Identify which cell holds the provided text, then report its [x, y] central coordinate. 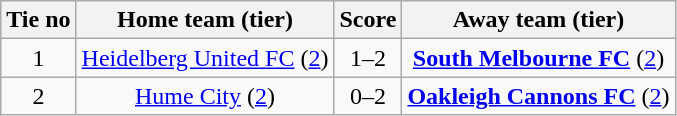
Tie no [38, 20]
1 [38, 58]
0–2 [368, 96]
2 [38, 96]
Home team (tier) [205, 20]
1–2 [368, 58]
Heidelberg United FC (2) [205, 58]
Away team (tier) [538, 20]
Hume City (2) [205, 96]
Oakleigh Cannons FC (2) [538, 96]
Score [368, 20]
South Melbourne FC (2) [538, 58]
